Scan for the cell matching the given text and deliver its [x, y] coordinate at center. 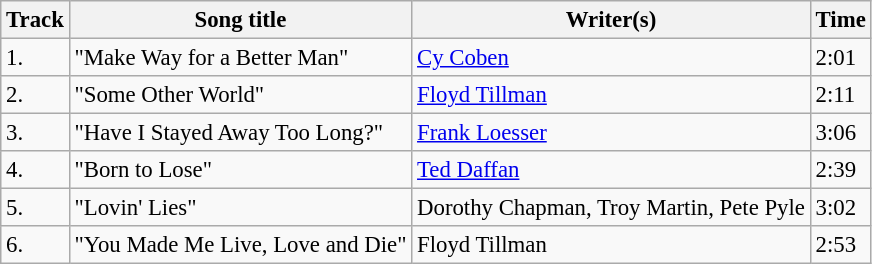
2:53 [840, 245]
2. [35, 95]
Time [840, 20]
"Lovin' Lies" [240, 208]
5. [35, 208]
Track [35, 20]
3:02 [840, 208]
2:01 [840, 58]
Cy Coben [612, 58]
"Born to Lose" [240, 170]
"You Made Me Live, Love and Die" [240, 245]
3:06 [840, 133]
4. [35, 170]
6. [35, 245]
2:11 [840, 95]
Dorothy Chapman, Troy Martin, Pete Pyle [612, 208]
Frank Loesser [612, 133]
"Make Way for a Better Man" [240, 58]
3. [35, 133]
Writer(s) [612, 20]
Ted Daffan [612, 170]
1. [35, 58]
"Some Other World" [240, 95]
Song title [240, 20]
2:39 [840, 170]
"Have I Stayed Away Too Long?" [240, 133]
